Return the (x, y) coordinate for the center point of the cell that contains the specified text.  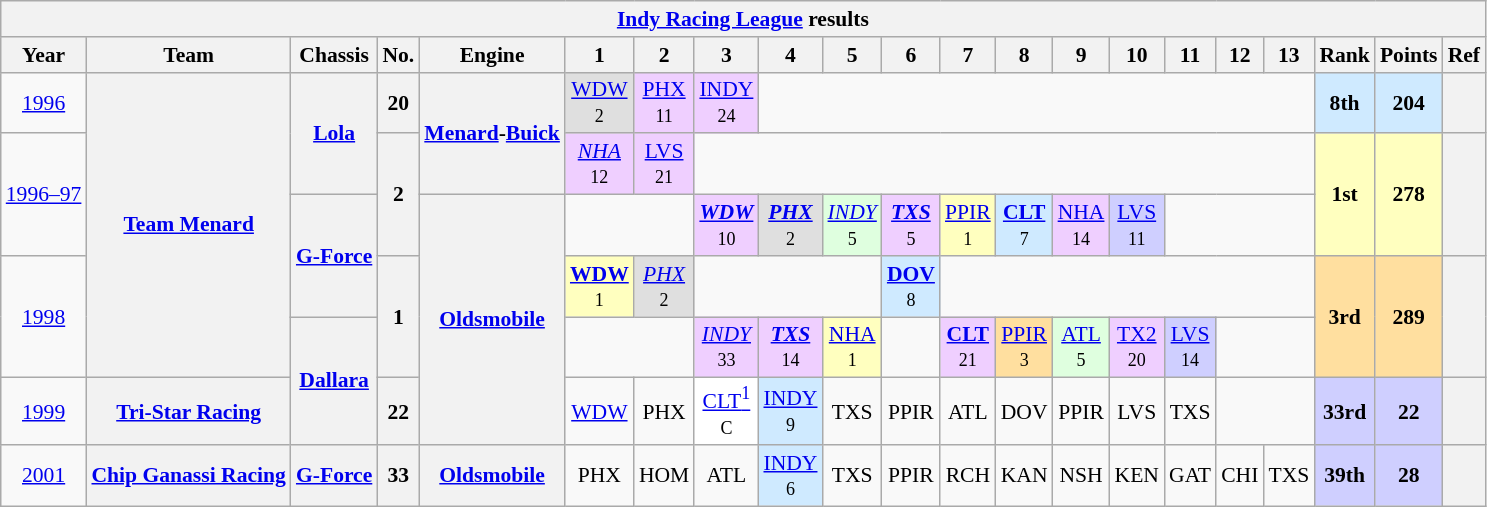
Chip Ganassi Racing (188, 476)
8 (1024, 55)
289 (1409, 317)
9 (1082, 55)
NHA14 (1082, 226)
WDW1 (600, 286)
Lola (334, 133)
WDW (600, 412)
WDW10 (726, 226)
7 (968, 55)
3rd (1344, 317)
PHX11 (664, 102)
LVS11 (1137, 226)
DOV8 (911, 286)
CLT7 (1024, 226)
Points (1409, 55)
11 (1190, 55)
PPIR3 (1024, 348)
KAN (1024, 476)
39th (1344, 476)
1998 (44, 317)
NSH (1082, 476)
DOV (1024, 412)
2001 (44, 476)
INDY6 (790, 476)
NHA12 (600, 164)
Indy Racing League results (743, 19)
4 (790, 55)
PPIR1 (968, 226)
1996–97 (44, 195)
No. (398, 55)
Engine (492, 55)
INDY24 (726, 102)
6 (911, 55)
5 (852, 55)
Dallara (334, 381)
13 (1288, 55)
204 (1409, 102)
HOM (664, 476)
LVS (1137, 412)
1996 (44, 102)
3 (726, 55)
33rd (1344, 412)
Rank (1344, 55)
Team Menard (188, 225)
INDY9 (790, 412)
TXS14 (790, 348)
CLT21 (968, 348)
278 (1409, 195)
12 (1240, 55)
LVS14 (1190, 348)
Ref (1464, 55)
TX220 (1137, 348)
ATL5 (1082, 348)
INDY33 (726, 348)
33 (398, 476)
GAT (1190, 476)
Year (44, 55)
TXS5 (911, 226)
1999 (44, 412)
10 (1137, 55)
CHI (1240, 476)
WDW2 (600, 102)
RCH (968, 476)
8th (1344, 102)
INDY5 (852, 226)
20 (398, 102)
NHA1 (852, 348)
Menard-Buick (492, 133)
KEN (1137, 476)
28 (1409, 476)
CLT1C (726, 412)
Team (188, 55)
1st (1344, 195)
Chassis (334, 55)
LVS21 (664, 164)
Tri-Star Racing (188, 412)
